Extract the [X, Y] coordinate from the center of the cell holding the provided text.  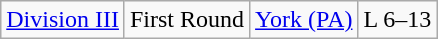
First Round [186, 20]
Division III [63, 20]
L 6–13 [398, 20]
York (PA) [304, 20]
